Extract the [x, y] coordinate from the center of the cell holding the provided text.  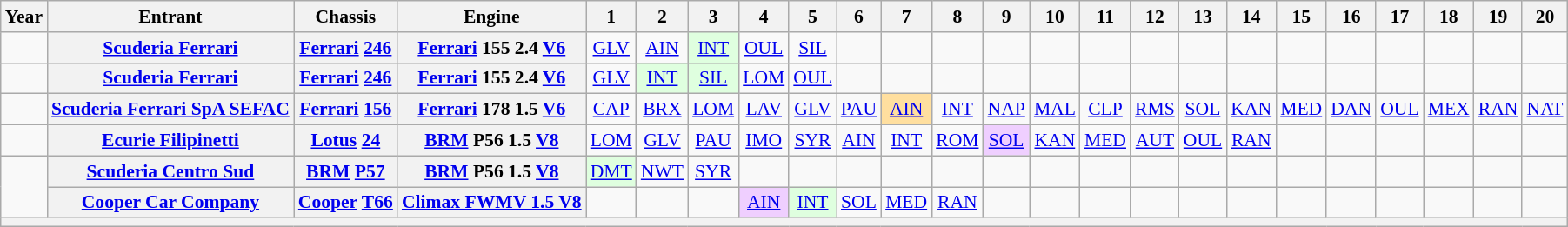
7 [906, 17]
NWT [663, 171]
Cooper T66 [346, 203]
RMS [1155, 110]
11 [1105, 17]
DMT [611, 171]
Scuderia Centro Sud [170, 171]
Year [24, 17]
15 [1301, 17]
13 [1203, 17]
14 [1251, 17]
Chassis [346, 17]
12 [1155, 17]
5 [812, 17]
CAP [611, 110]
Lotus 24 [346, 141]
CLP [1105, 110]
NAP [1007, 110]
ROM [957, 141]
MAL [1055, 110]
Ferrari 178 1.5 V6 [492, 110]
6 [859, 17]
17 [1399, 17]
Entrant [170, 17]
DAN [1351, 110]
MEX [1449, 110]
NAT [1545, 110]
8 [957, 17]
19 [1498, 17]
3 [713, 17]
2 [663, 17]
Engine [492, 17]
18 [1449, 17]
9 [1007, 17]
Ecurie Filipinetti [170, 141]
Climax FWMV 1.5 V8 [492, 203]
4 [764, 17]
20 [1545, 17]
BRM P57 [346, 171]
1 [611, 17]
BRX [663, 110]
10 [1055, 17]
16 [1351, 17]
LAV [764, 110]
AUT [1155, 141]
Scuderia Ferrari SpA SEFAC [170, 110]
Ferrari 156 [346, 110]
IMO [764, 141]
Cooper Car Company [170, 203]
